From the cell containing the given text, extract its center point as (x, y) coordinate. 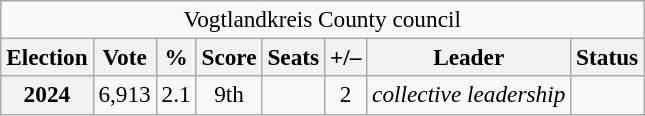
2024 (47, 95)
Vogtlandkreis County council (322, 19)
collective leadership (469, 95)
Election (47, 57)
Status (608, 57)
6,913 (124, 95)
9th (229, 95)
2.1 (176, 95)
2 (346, 95)
% (176, 57)
Vote (124, 57)
Score (229, 57)
+/– (346, 57)
Seats (294, 57)
Leader (469, 57)
